For the text-containing cell, return its midpoint in (X, Y) coordinate format. 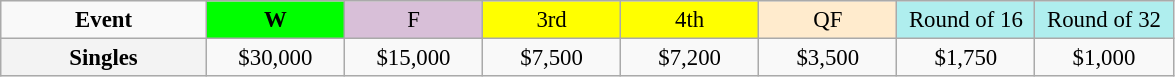
3rd (552, 20)
F (413, 20)
4th (690, 20)
Event (104, 20)
$15,000 (413, 58)
$1,000 (1104, 58)
Singles (104, 58)
Round of 32 (1104, 20)
W (275, 20)
$7,200 (690, 58)
$1,750 (966, 58)
$3,500 (828, 58)
QF (828, 20)
$7,500 (552, 58)
Round of 16 (966, 20)
$30,000 (275, 58)
